Scan for the cell matching the given text and deliver its [x, y] coordinate at center. 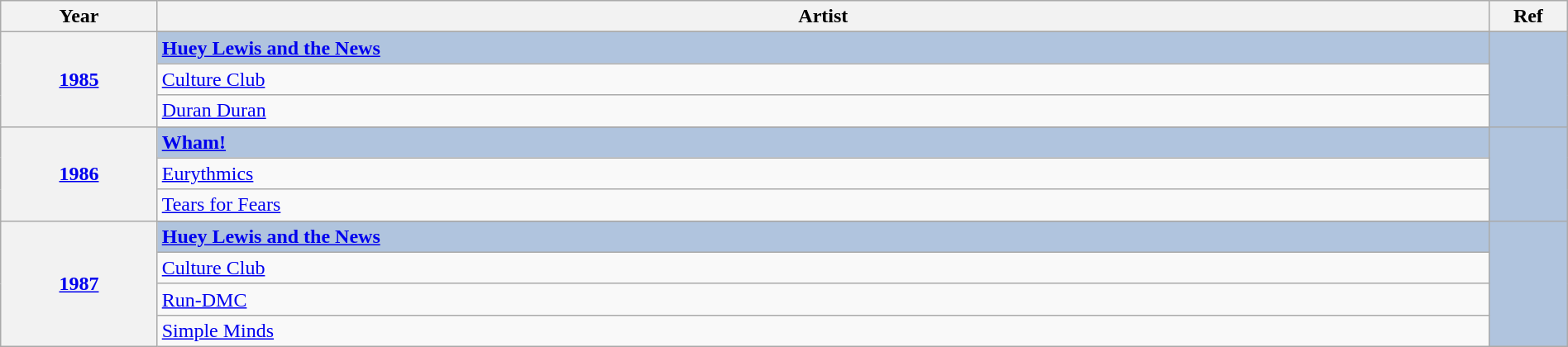
1987 [79, 283]
Artist [823, 17]
Wham! [823, 142]
Year [79, 17]
Run-DMC [823, 299]
Duran Duran [823, 111]
Ref [1528, 17]
Simple Minds [823, 330]
Eurythmics [823, 173]
1985 [79, 79]
1986 [79, 173]
Tears for Fears [823, 205]
